Pinpoint the cell where the given text exists, returning its [X, Y] midpoint coordinate. 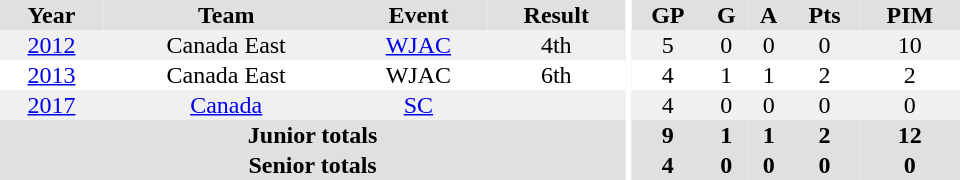
Team [226, 15]
Junior totals [312, 135]
Result [556, 15]
2017 [52, 105]
2012 [52, 45]
Canada [226, 105]
G [726, 15]
Event [418, 15]
GP [668, 15]
6th [556, 75]
Year [52, 15]
A [768, 15]
12 [910, 135]
2013 [52, 75]
SC [418, 105]
PIM [910, 15]
4th [556, 45]
Pts [824, 15]
Senior totals [312, 165]
9 [668, 135]
5 [668, 45]
10 [910, 45]
